Detect which cell encompasses the target text, then output its [x, y] center coordinate. 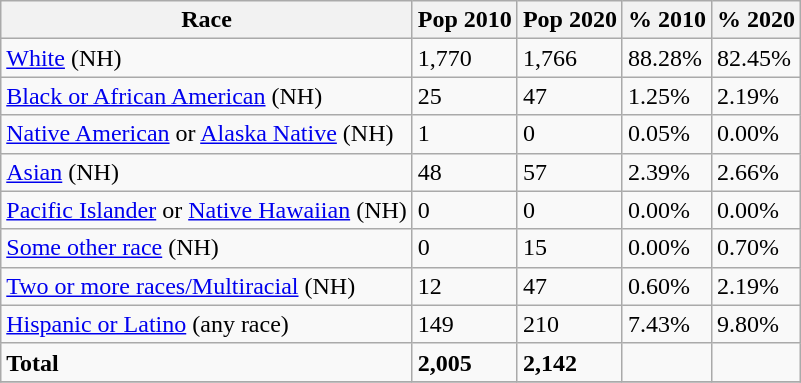
2.66% [756, 172]
2.39% [666, 172]
0.05% [666, 134]
Race [207, 20]
7.43% [666, 324]
57 [570, 172]
0.60% [666, 286]
2,142 [570, 362]
48 [464, 172]
Pacific Islander or Native Hawaiian (NH) [207, 210]
12 [464, 286]
Some other race (NH) [207, 248]
Pop 2010 [464, 20]
Native American or Alaska Native (NH) [207, 134]
1,770 [464, 58]
% 2010 [666, 20]
Hispanic or Latino (any race) [207, 324]
% 2020 [756, 20]
Total [207, 362]
149 [464, 324]
1 [464, 134]
2,005 [464, 362]
0.70% [756, 248]
1,766 [570, 58]
White (NH) [207, 58]
Black or African American (NH) [207, 96]
82.45% [756, 58]
15 [570, 248]
Two or more races/Multiracial (NH) [207, 286]
88.28% [666, 58]
Asian (NH) [207, 172]
25 [464, 96]
9.80% [756, 324]
1.25% [666, 96]
Pop 2020 [570, 20]
210 [570, 324]
